Determine the (x, y) coordinate at the center of the cell enclosing the given text.  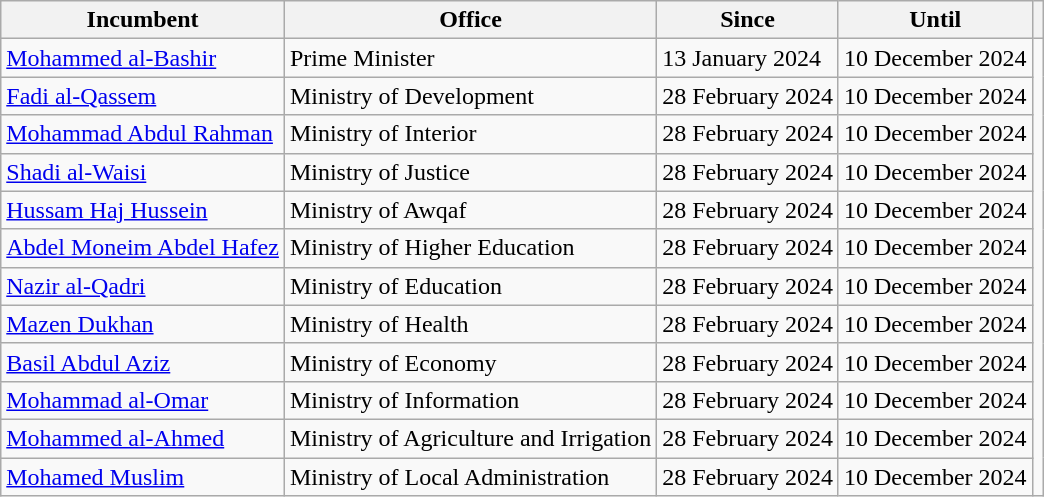
13 January 2024 (748, 58)
Prime Minister (470, 58)
Hussam Haj Hussein (143, 210)
Ministry of Awqaf (470, 210)
Mohammad al-Omar (143, 400)
Ministry of Justice (470, 172)
Ministry of Information (470, 400)
Nazir al-Qadri (143, 286)
Basil Abdul Aziz (143, 362)
Ministry of Economy (470, 362)
Ministry of Interior (470, 134)
Office (470, 20)
Ministry of Development (470, 96)
Ministry of Agriculture and Irrigation (470, 438)
Until (935, 20)
Mazen Dukhan (143, 324)
Mohammad Abdul Rahman (143, 134)
Since (748, 20)
Fadi al-Qassem (143, 96)
Ministry of Local Administration (470, 477)
Ministry of Education (470, 286)
Mohamed Muslim (143, 477)
Ministry of Higher Education (470, 248)
Incumbent (143, 20)
Mohammed al-Bashir (143, 58)
Mohammed al-Ahmed (143, 438)
Shadi al-Waisi (143, 172)
Abdel Moneim Abdel Hafez (143, 248)
Ministry of Health (470, 324)
